Output the (x, y) coordinate of the center of the cell containing the given text.  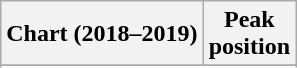
Peakposition (249, 34)
Chart (2018–2019) (102, 34)
